For the text-containing cell, return its midpoint in (x, y) coordinate format. 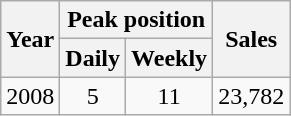
5 (93, 96)
11 (170, 96)
2008 (30, 96)
Daily (93, 58)
Weekly (170, 58)
Year (30, 39)
Sales (252, 39)
Peak position (136, 20)
23,782 (252, 96)
